For the text-containing cell, return its midpoint in (X, Y) coordinate format. 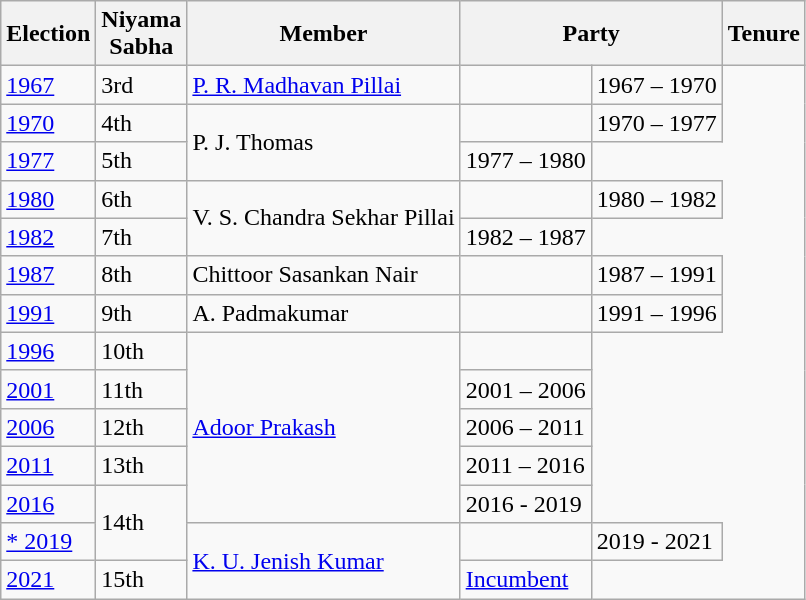
1980 (48, 199)
1970 (48, 123)
1977 (48, 161)
1980 – 1982 (656, 199)
2001 – 2006 (526, 389)
11th (142, 389)
1996 (48, 351)
10th (142, 351)
1970 – 1977 (656, 123)
3rd (142, 85)
2021 (48, 580)
1982 – 1987 (526, 237)
Election (48, 34)
2011 – 2016 (526, 465)
7th (142, 237)
1977 – 1980 (526, 161)
1991 (48, 313)
Chittoor Sasankan Nair (324, 275)
15th (142, 580)
P. J. Thomas (324, 142)
1987 (48, 275)
2016 - 2019 (526, 503)
1987 – 1991 (656, 275)
Member (324, 34)
Party (591, 34)
1967 – 1970 (656, 85)
Adoor Prakash (324, 427)
6th (142, 199)
2006 – 2011 (526, 427)
P. R. Madhavan Pillai (324, 85)
A. Padmakumar (324, 313)
12th (142, 427)
K. U. Jenish Kumar (324, 561)
NiyamaSabha (142, 34)
2019 - 2021 (656, 542)
2001 (48, 389)
14th (142, 522)
5th (142, 161)
1991 – 1996 (656, 313)
9th (142, 313)
2016 (48, 503)
2011 (48, 465)
1982 (48, 237)
13th (142, 465)
8th (142, 275)
2006 (48, 427)
* 2019 (48, 542)
Incumbent (526, 580)
Tenure (764, 34)
1967 (48, 85)
V. S. Chandra Sekhar Pillai (324, 218)
4th (142, 123)
